Scan for the cell matching the given text and deliver its (X, Y) coordinate at center. 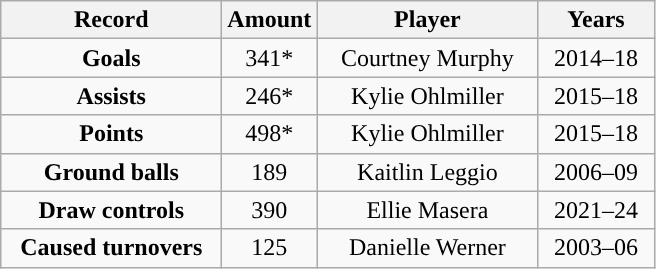
498* (270, 134)
Kaitlin Leggio (428, 172)
Amount (270, 20)
Ellie Masera (428, 210)
Caused turnovers (112, 248)
125 (270, 248)
2014–18 (596, 58)
Ground balls (112, 172)
2003–06 (596, 248)
Danielle Werner (428, 248)
2006–09 (596, 172)
341* (270, 58)
2021–24 (596, 210)
Courtney Murphy (428, 58)
Years (596, 20)
Goals (112, 58)
Player (428, 20)
Draw controls (112, 210)
Points (112, 134)
Record (112, 20)
246* (270, 96)
390 (270, 210)
189 (270, 172)
Assists (112, 96)
